Identify which cell holds the provided text, then report its [x, y] central coordinate. 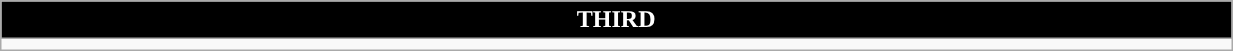
THIRD [616, 20]
